Return (X, Y) of the center of cell containing provided text 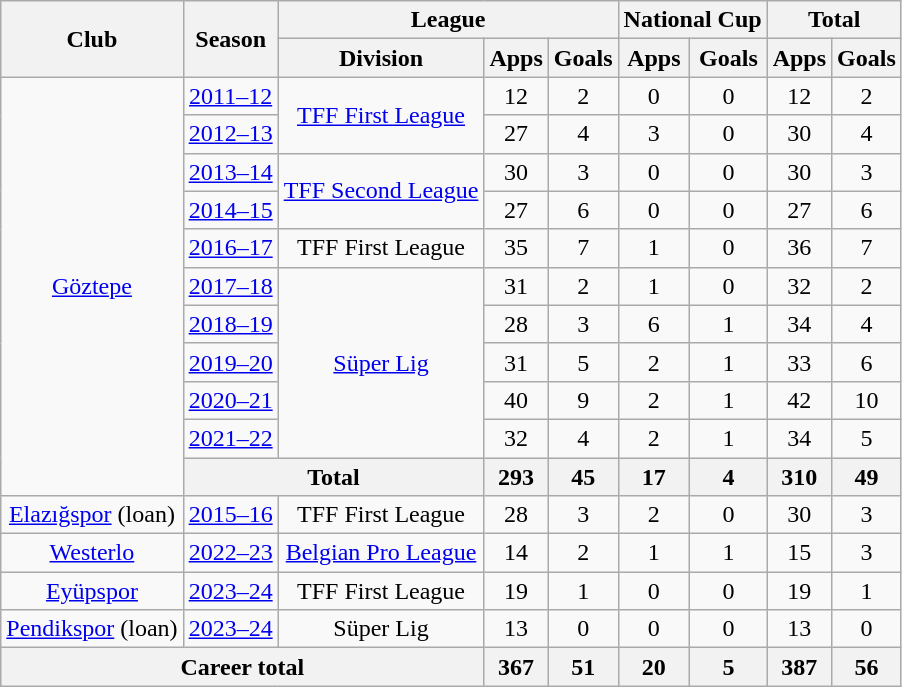
2015–16 (230, 515)
Belgian Pro League (381, 553)
Eyüpspor (92, 591)
14 (516, 553)
National Cup (692, 20)
Club (92, 39)
TFF Second League (381, 191)
Division (381, 58)
33 (799, 362)
2021–22 (230, 438)
2013–14 (230, 172)
Göztepe (92, 286)
310 (799, 477)
45 (583, 477)
Pendikspor (loan) (92, 629)
51 (583, 667)
Elazığspor (loan) (92, 515)
387 (799, 667)
2019–20 (230, 362)
367 (516, 667)
36 (799, 248)
56 (867, 667)
Season (230, 39)
2012–13 (230, 134)
9 (583, 400)
35 (516, 248)
2011–12 (230, 96)
Westerlo (92, 553)
2022–23 (230, 553)
49 (867, 477)
20 (654, 667)
2017–18 (230, 286)
40 (516, 400)
17 (654, 477)
2018–19 (230, 324)
League (448, 20)
2016–17 (230, 248)
10 (867, 400)
Career total (242, 667)
2014–15 (230, 210)
2020–21 (230, 400)
293 (516, 477)
15 (799, 553)
42 (799, 400)
